Return [x, y] of the center of cell containing provided text 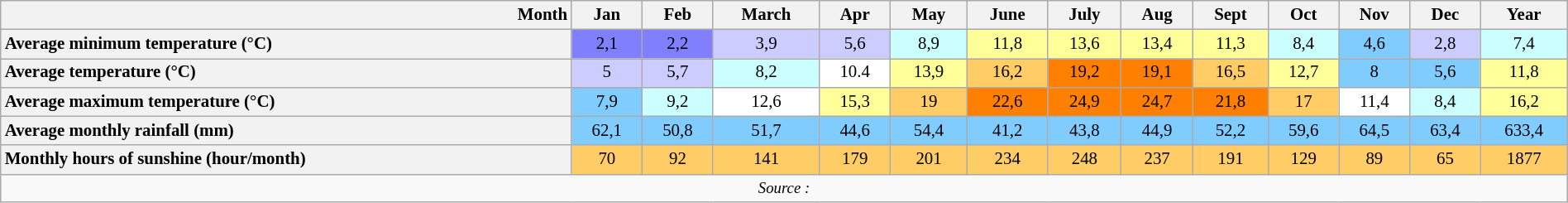
2,1 [607, 45]
July [1085, 15]
64,5 [1374, 131]
65 [1446, 159]
2,8 [1446, 45]
24,7 [1158, 101]
March [766, 15]
24,9 [1085, 101]
Average monthly rainfall (mm) [286, 131]
62,1 [607, 131]
Average temperature (°C) [286, 73]
Year [1523, 15]
Monthly hours of sunshine (hour/month) [286, 159]
7,4 [1523, 45]
59,6 [1303, 131]
11,3 [1231, 45]
43,8 [1085, 131]
44,9 [1158, 131]
5,7 [678, 73]
10.4 [855, 73]
50,8 [678, 131]
12,7 [1303, 73]
19 [928, 101]
Feb [678, 15]
June [1007, 15]
89 [1374, 159]
633,4 [1523, 131]
9,2 [678, 101]
Dec [1446, 15]
16,5 [1231, 73]
Average maximum temperature (°C) [286, 101]
248 [1085, 159]
1877 [1523, 159]
51,7 [766, 131]
Month [286, 15]
63,4 [1446, 131]
7,9 [607, 101]
141 [766, 159]
15,3 [855, 101]
May [928, 15]
Source : [784, 188]
234 [1007, 159]
5 [607, 73]
54,4 [928, 131]
201 [928, 159]
Apr [855, 15]
12,6 [766, 101]
191 [1231, 159]
13,9 [928, 73]
19,1 [1158, 73]
2,2 [678, 45]
41,2 [1007, 131]
13,4 [1158, 45]
4,6 [1374, 45]
8,2 [766, 73]
17 [1303, 101]
Sept [1231, 15]
3,9 [766, 45]
92 [678, 159]
Jan [607, 15]
13,6 [1085, 45]
Average minimum temperature (°C) [286, 45]
Aug [1158, 15]
129 [1303, 159]
Oct [1303, 15]
70 [607, 159]
52,2 [1231, 131]
179 [855, 159]
237 [1158, 159]
22,6 [1007, 101]
8,9 [928, 45]
44,6 [855, 131]
11,4 [1374, 101]
21,8 [1231, 101]
8 [1374, 73]
19,2 [1085, 73]
Nov [1374, 15]
